Return the (X, Y) coordinate for the center point of the cell that contains the specified text.  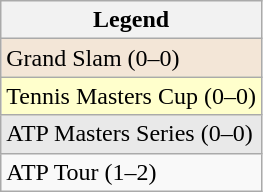
ATP Masters Series (0–0) (132, 134)
Tennis Masters Cup (0–0) (132, 96)
Legend (132, 20)
Grand Slam (0–0) (132, 58)
ATP Tour (1–2) (132, 172)
